Provide the (x, y) coordinate of the cell's center where the given text is located.  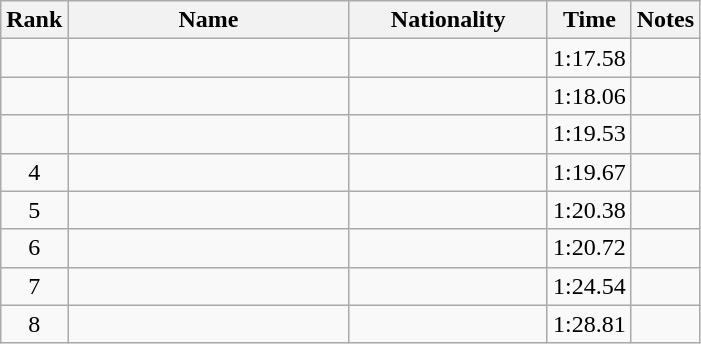
7 (34, 286)
1:19.67 (589, 172)
Notes (665, 20)
5 (34, 210)
Name (208, 20)
4 (34, 172)
1:20.72 (589, 248)
Nationality (448, 20)
6 (34, 248)
1:18.06 (589, 96)
1:19.53 (589, 134)
Time (589, 20)
1:20.38 (589, 210)
1:17.58 (589, 58)
1:24.54 (589, 286)
1:28.81 (589, 324)
8 (34, 324)
Rank (34, 20)
